Determine the [X, Y] coordinate at the center of the cell enclosing the given text.  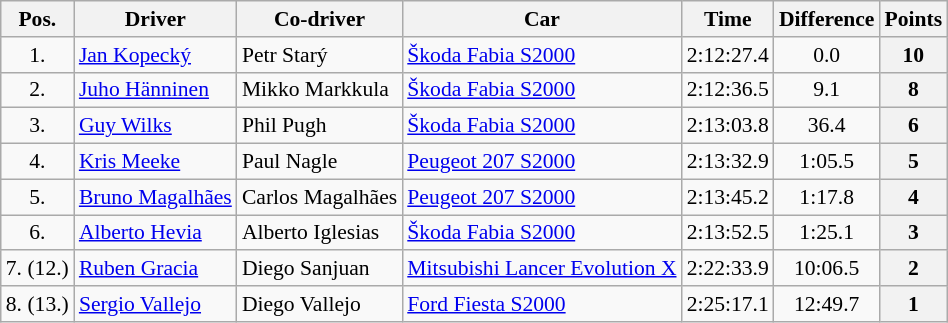
Time [728, 19]
1:25.1 [827, 233]
4. [38, 162]
Paul Nagle [320, 162]
1:17.8 [827, 197]
8. (13.) [38, 304]
Jan Kopecký [156, 55]
Diego Vallejo [320, 304]
4 [913, 197]
Sergio Vallejo [156, 304]
10 [913, 55]
2:12:27.4 [728, 55]
1:05.5 [827, 162]
Mikko Markkula [320, 90]
Ford Fiesta S2000 [542, 304]
3 [913, 233]
8 [913, 90]
2:25:17.1 [728, 304]
2. [38, 90]
Difference [827, 19]
6. [38, 233]
10:06.5 [827, 269]
Carlos Magalhães [320, 197]
Juho Hänninen [156, 90]
Petr Starý [320, 55]
Guy Wilks [156, 126]
Points [913, 19]
2:12:36.5 [728, 90]
2:13:45.2 [728, 197]
9.1 [827, 90]
Driver [156, 19]
2:22:33.9 [728, 269]
12:49.7 [827, 304]
6 [913, 126]
5. [38, 197]
Ruben Gracia [156, 269]
Alberto Hevia [156, 233]
Phil Pugh [320, 126]
Mitsubishi Lancer Evolution X [542, 269]
2:13:52.5 [728, 233]
Kris Meeke [156, 162]
5 [913, 162]
1 [913, 304]
2 [913, 269]
Alberto Iglesias [320, 233]
1. [38, 55]
Co-driver [320, 19]
2:13:03.8 [728, 126]
3. [38, 126]
2:13:32.9 [728, 162]
7. (12.) [38, 269]
Car [542, 19]
Bruno Magalhães [156, 197]
Diego Sanjuan [320, 269]
0.0 [827, 55]
Pos. [38, 19]
36.4 [827, 126]
